Capture the cell that displays the provided text and extract its [x, y] central coordinate. 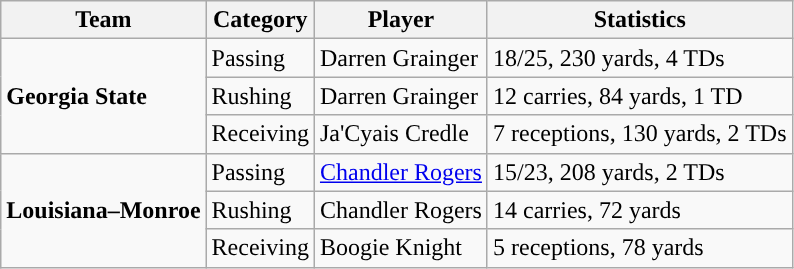
Category [260, 20]
14 carries, 72 yards [640, 210]
Player [400, 20]
Ja'Cyais Credle [400, 134]
12 carries, 84 yards, 1 TD [640, 96]
18/25, 230 yards, 4 TDs [640, 58]
Boogie Knight [400, 248]
Louisiana–Monroe [104, 210]
Statistics [640, 20]
15/23, 208 yards, 2 TDs [640, 172]
Georgia State [104, 96]
5 receptions, 78 yards [640, 248]
Team [104, 20]
7 receptions, 130 yards, 2 TDs [640, 134]
